Determine the [x, y] coordinate at the center of the cell enclosing the given text.  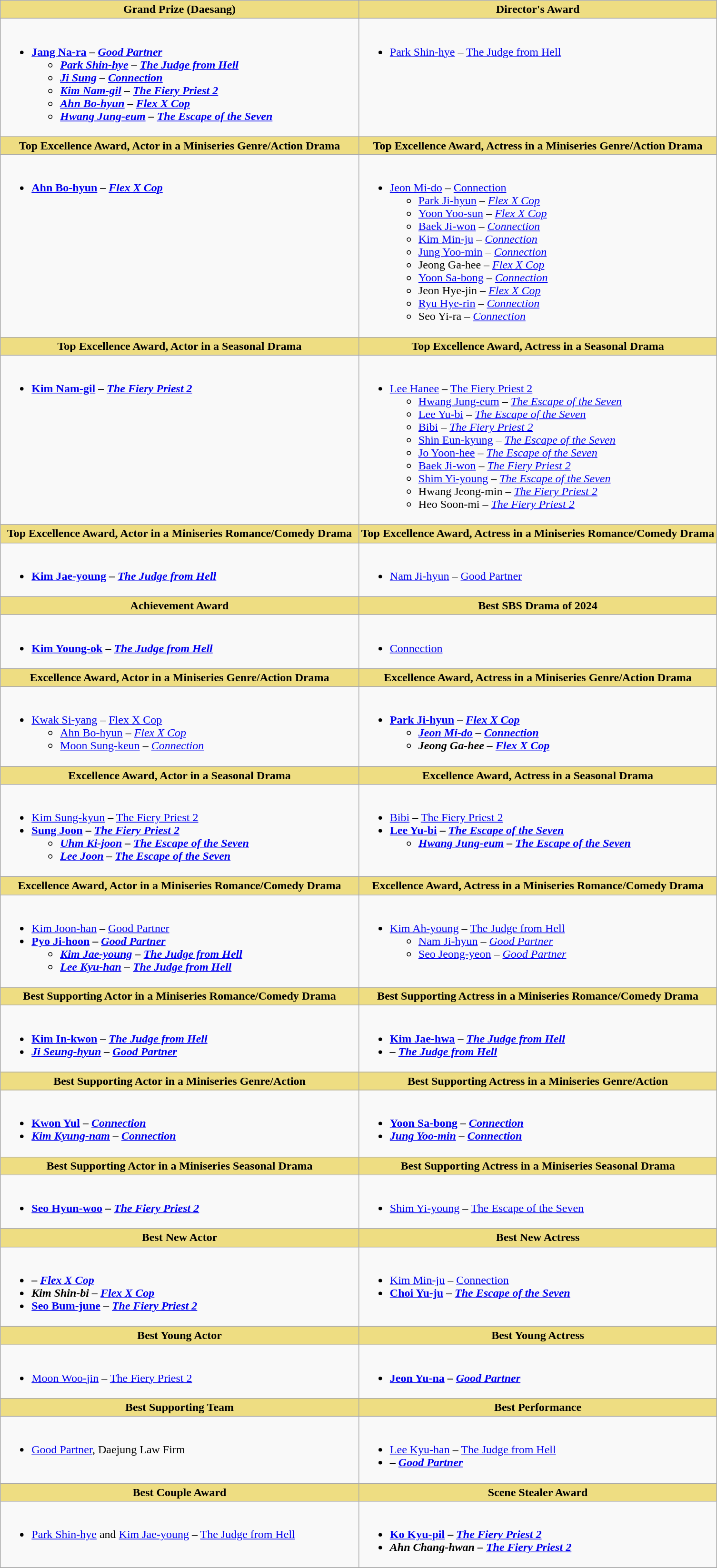
Park Shin-hye and Kim Jae-young – The Judge from Hell [180, 1535]
Best New Actor [180, 1238]
Excellence Award, Actor in a Miniseries Genre/Action Drama [180, 677]
Excellence Award, Actress in a Seasonal Drama [538, 775]
Best Supporting Team [180, 1407]
Achievement Award [180, 605]
Bibi – The Fiery Priest 2Lee Yu-bi – The Escape of the SevenHwang Jung-eum – The Escape of the Seven [538, 831]
Best Supporting Actor in a Miniseries Genre/Action [180, 1081]
Best Supporting Actress in a Miniseries Romance/Comedy Drama [538, 996]
Kim Jae-young – The Judge from Hell [180, 569]
Ko Kyu-pil – The Fiery Priest 2Ahn Chang-hwan – The Fiery Priest 2 [538, 1535]
Scene Stealer Award [538, 1492]
Excellence Award, Actress in a Miniseries Genre/Action Drama [538, 677]
Top Excellence Award, Actor in a Seasonal Drama [180, 346]
Best Young Actor [180, 1335]
Best Supporting Actress in a Miniseries Genre/Action [538, 1081]
Jeon Yu-na – Good Partner [538, 1371]
Kim Min-ju – ConnectionChoi Yu-ju – The Escape of the Seven [538, 1286]
Best SBS Drama of 2024 [538, 605]
Best Supporting Actress in a Miniseries Seasonal Drama [538, 1166]
Top Excellence Award, Actor in a Miniseries Romance/Comedy Drama [180, 534]
Excellence Award, Actor in a Miniseries Romance/Comedy Drama [180, 886]
Kim Joon-han – Good PartnerPyo Ji-hoon – Good PartnerKim Jae-young – The Judge from HellLee Kyu-han – The Judge from Hell [180, 941]
Best Young Actress [538, 1335]
Kim In-kwon – The Judge from HellJi Seung-hyun – Good Partner [180, 1039]
Seo Hyun-woo – The Fiery Priest 2 [180, 1201]
Good Partner, Daejung Law Firm [180, 1449]
Ahn Bo-hyun – Flex X Cop [180, 246]
Shim Yi-young – The Escape of the Seven [538, 1201]
Park Ji-hyun – Flex X CopJeon Mi-do – ConnectionJeong Ga-hee – Flex X Cop [538, 726]
Kim Sung-kyun – The Fiery Priest 2Sung Joon – The Fiery Priest 2Uhm Ki-joon – The Escape of the SevenLee Joon – The Escape of the Seven [180, 831]
Kim Ah-young – The Judge from HellNam Ji-hyun – Good PartnerSeo Jeong-yeon – Good Partner [538, 941]
– Flex X CopKim Shin-bi – Flex X CopSeo Bum-june – The Fiery Priest 2 [180, 1286]
Kim Jae-hwa – The Judge from Hell – The Judge from Hell [538, 1039]
Kim Young-ok – The Judge from Hell [180, 642]
Excellence Award, Actor in a Seasonal Drama [180, 775]
Top Excellence Award, Actress in a Miniseries Genre/Action Drama [538, 146]
Top Excellence Award, Actress in a Miniseries Romance/Comedy Drama [538, 534]
Kim Nam-gil – The Fiery Priest 2 [180, 440]
Kwak Si-yang – Flex X CopAhn Bo-hyun – Flex X CopMoon Sung-keun – Connection [180, 726]
Nam Ji-hyun – Good Partner [538, 569]
Excellence Award, Actress in a Miniseries Romance/Comedy Drama [538, 886]
Top Excellence Award, Actress in a Seasonal Drama [538, 346]
Connection [538, 642]
Best Supporting Actor in a Miniseries Romance/Comedy Drama [180, 996]
Kwon Yul – ConnectionKim Kyung-nam – Connection [180, 1123]
Park Shin-hye – The Judge from Hell [538, 78]
Top Excellence Award, Actor in a Miniseries Genre/Action Drama [180, 146]
Grand Prize (Daesang) [180, 10]
Best Couple Award [180, 1492]
Moon Woo-jin – The Fiery Priest 2 [180, 1371]
Director's Award [538, 10]
Best New Actress [538, 1238]
Best Performance [538, 1407]
Best Supporting Actor in a Miniseries Seasonal Drama [180, 1166]
Yoon Sa-bong – ConnectionJung Yoo-min – Connection [538, 1123]
Lee Kyu-han – The Judge from Hell – Good Partner [538, 1449]
